Capture the cell that displays the provided text and extract its [x, y] central coordinate. 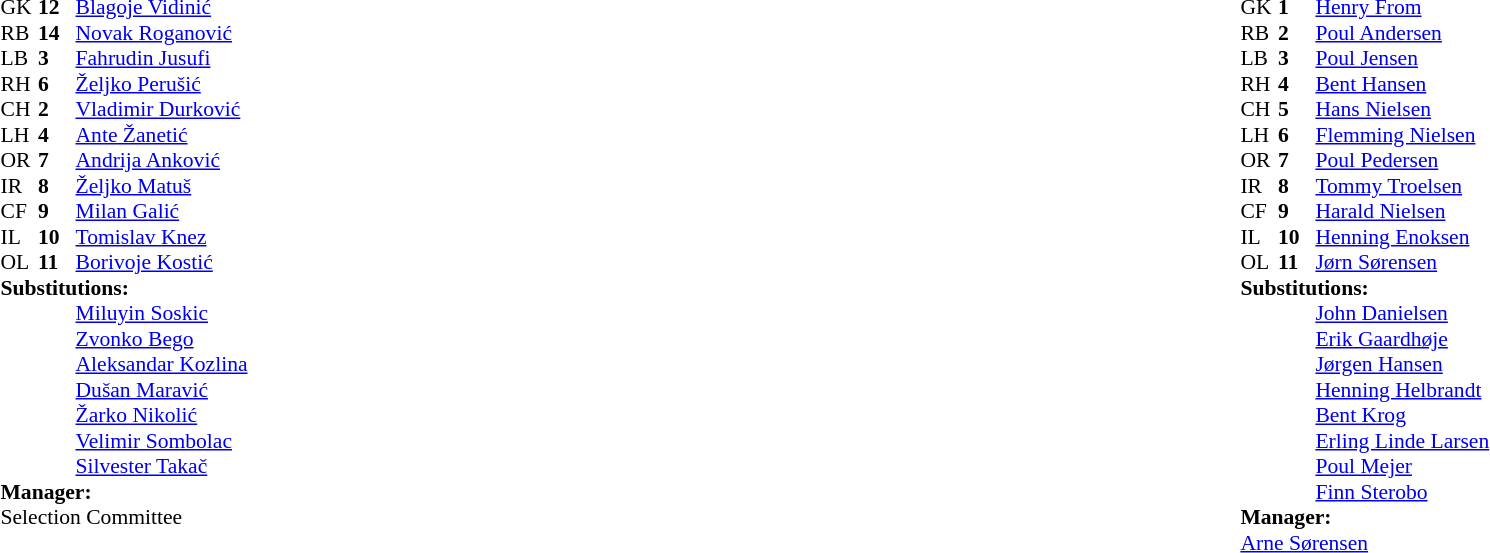
Vladimir Durković [162, 109]
Poul Pedersen [1402, 161]
John Danielsen [1402, 313]
Novak Roganović [162, 33]
Aleksandar Kozlina [162, 365]
Ante Žanetić [162, 135]
Bent Hansen [1402, 84]
Andrija Anković [162, 161]
Flemming Nielsen [1402, 135]
Fahrudin Jusufi [162, 59]
Poul Andersen [1402, 33]
Poul Jensen [1402, 59]
Erik Gaardhøje [1402, 339]
Hans Nielsen [1402, 109]
Jørgen Hansen [1402, 365]
Selection Committee [124, 517]
Tomislav Knez [162, 237]
Zvonko Bego [162, 339]
Henning Helbrandt [1402, 390]
Tommy Troelsen [1402, 186]
Žarko Nikolić [162, 415]
Henning Enoksen [1402, 237]
Poul Mejer [1402, 467]
Silvester Takač [162, 467]
Željko Perušić [162, 84]
Borivoje Kostić [162, 263]
Milan Galić [162, 211]
Velimir Sombolac [162, 441]
Jørn Sørensen [1402, 263]
Miluyin Soskic [162, 313]
14 [57, 33]
Dušan Maravić [162, 390]
Željko Matuš [162, 186]
Finn Sterobo [1402, 492]
Erling Linde Larsen [1402, 441]
Harald Nielsen [1402, 211]
Bent Krog [1402, 415]
5 [1297, 109]
